For the text-containing cell, return its midpoint in [x, y] coordinate format. 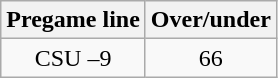
66 [210, 58]
Pregame line [74, 20]
Over/under [210, 20]
CSU –9 [74, 58]
